Search for the cell housing the specified text and yield its [X, Y] center coordinate. 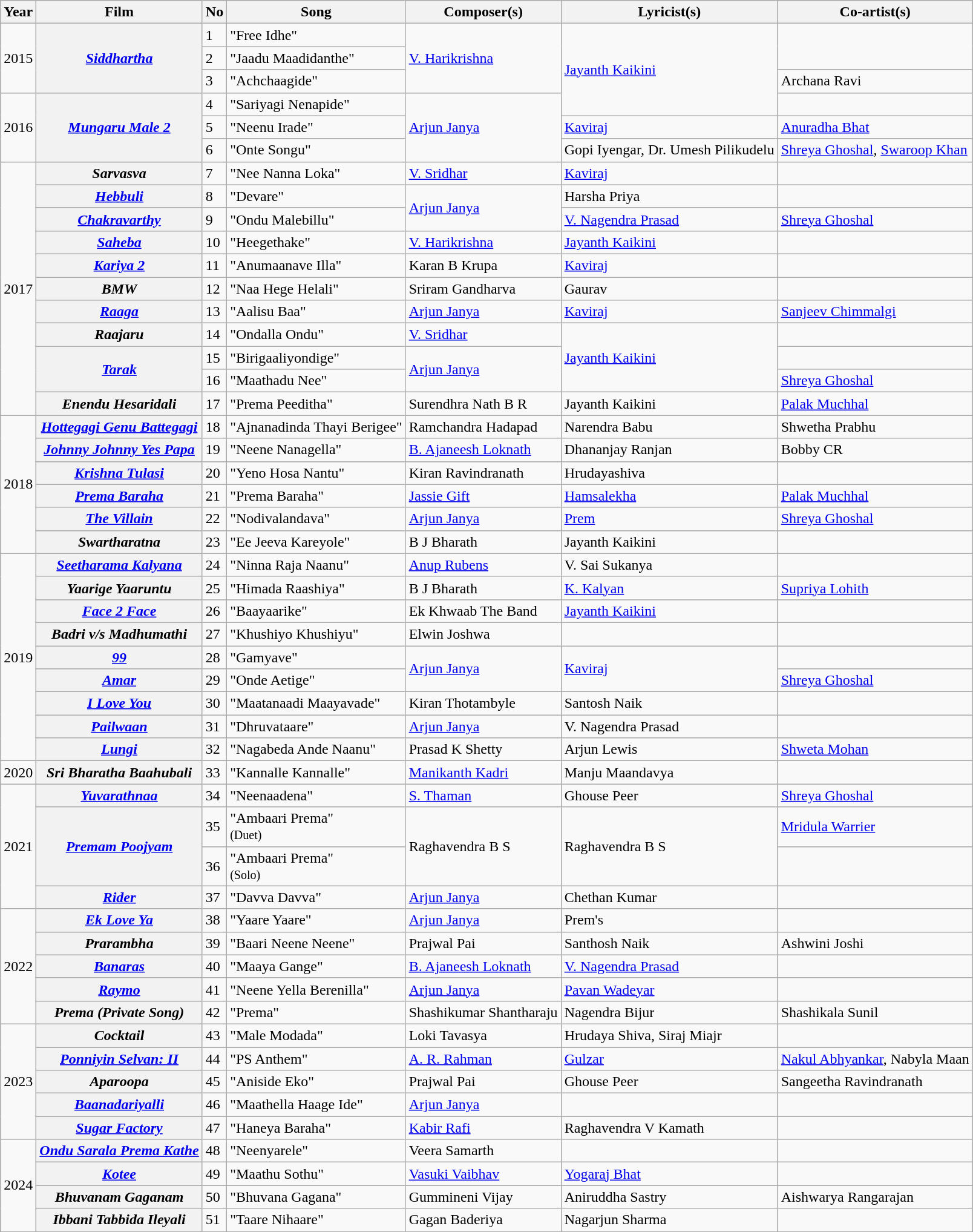
26 [214, 611]
Gagan Baderiya [483, 1220]
"Nee Nanna Loka" [316, 173]
Raymo [119, 989]
"Khushiyo Khushiyu" [316, 634]
35 [214, 827]
38 [214, 920]
Rider [119, 897]
20 [214, 473]
36 [214, 866]
Karan B Krupa [483, 265]
13 [214, 312]
48 [214, 1151]
Kotee [119, 1174]
"Naa Hege Helali" [316, 289]
Sanjeev Chimmalgi [875, 312]
Composer(s) [483, 12]
"Free Idhe" [316, 35]
14 [214, 335]
S. Thaman [483, 796]
"Prema" [316, 1012]
"Ninna Raja Naanu" [316, 565]
Prema (Private Song) [119, 1012]
Gaurav [669, 289]
Seetharama Kalyana [119, 565]
Nakul Abhyankar, Nabyla Maan [875, 1059]
Siddhartha [119, 58]
"Neenyarele" [316, 1151]
Amar [119, 680]
"Davva Davva" [316, 897]
"Maaya Gange" [316, 966]
"Maathella Haage Ide" [316, 1105]
Aniruddha Sastry [669, 1197]
23 [214, 542]
Loki Tavasya [483, 1035]
7 [214, 173]
"Ee Jeeva Kareyole" [316, 542]
16 [214, 381]
28 [214, 657]
Raghavendra V Kamath [669, 1128]
Surendhra Nath B R [483, 404]
Prema Baraha [119, 496]
45 [214, 1082]
Saheba [119, 242]
Shwetha Prabhu [875, 427]
"Neenu Irade" [316, 127]
"PS Anthem" [316, 1059]
Shashikala Sunil [875, 1012]
Nagarjun Sharma [669, 1220]
"Birigaaliyondige" [316, 358]
8 [214, 196]
"Heegethake" [316, 242]
The Villain [119, 519]
"Devare" [316, 196]
Vasuki Vaibhav [483, 1174]
Aishwarya Rangarajan [875, 1197]
"Baari Neene Neene" [316, 943]
I Love You [119, 703]
42 [214, 1012]
"Ondu Malebillu" [316, 219]
Baanadariyalli [119, 1105]
2017 [18, 288]
Ek Khwaab The Band [483, 611]
2021 [18, 846]
10 [214, 242]
Premam Poojyam [119, 846]
"Aalisu Baa" [316, 312]
50 [214, 1197]
Nagendra Bijur [669, 1012]
12 [214, 289]
Jassie Gift [483, 496]
29 [214, 680]
Lungi [119, 749]
Song [316, 12]
44 [214, 1059]
33 [214, 772]
Hebbuli [119, 196]
Yaarige Yaaruntu [119, 588]
Kabir Rafi [483, 1128]
Swartharatna [119, 542]
"Maatanaadi Maayavade" [316, 703]
Raaga [119, 312]
Santhosh Naik [669, 943]
Dhananjay Ranjan [669, 450]
2016 [18, 127]
Kariya 2 [119, 265]
Ponniyin Selvan: II [119, 1059]
6 [214, 150]
2 [214, 58]
Sugar Factory [119, 1128]
Pavan Wadeyar [669, 989]
2024 [18, 1185]
Krishna Tulasi [119, 473]
43 [214, 1035]
Ibbani Tabbida Ileyali [119, 1220]
Gummineni Vijay [483, 1197]
37 [214, 897]
"Neene Nanagella" [316, 450]
Sri Bharatha Baahubali [119, 772]
Manikanth Kadri [483, 772]
Johnny Johnny Yes Papa [119, 450]
Kiran Ravindranath [483, 473]
Hrudayashiva [669, 473]
"Maathu Sothu" [316, 1174]
K. Kalyan [669, 588]
Pailwaan [119, 726]
2023 [18, 1081]
40 [214, 966]
Tarak [119, 369]
Yuvarathnaa [119, 796]
18 [214, 427]
17 [214, 404]
A. R. Rahman [483, 1059]
Prem's [669, 920]
"Onde Aetige" [316, 680]
Lyricist(s) [669, 12]
46 [214, 1105]
Santosh Naik [669, 703]
19 [214, 450]
21 [214, 496]
"Ambaari Prema"(Duet) [316, 827]
Bhuvanam Gaganam [119, 1197]
"Jaadu Maadidanthe" [316, 58]
Chakravarthy [119, 219]
Bobby CR [875, 450]
49 [214, 1174]
Mungaru Male 2 [119, 127]
99 [119, 657]
"Taare Nihaare" [316, 1220]
Badri v/s Madhumathi [119, 634]
Sangeetha Ravindranath [875, 1082]
Banaras [119, 966]
"Gamyave" [316, 657]
"Achchaagide" [316, 81]
1 [214, 35]
Hrudaya Shiva, Siraj Miajr [669, 1035]
47 [214, 1128]
"Ondalla Ondu" [316, 335]
Face 2 Face [119, 611]
"Nodivalandava" [316, 519]
Anuradha Bhat [875, 127]
15 [214, 358]
"Prema Peeditha" [316, 404]
Ashwini Joshi [875, 943]
31 [214, 726]
3 [214, 81]
2018 [18, 484]
25 [214, 588]
"Ajnanadinda Thayi Berigee" [316, 427]
2020 [18, 772]
"Himada Raashiya" [316, 588]
"Neene Yella Berenilla" [316, 989]
Hamsalekha [669, 496]
9 [214, 219]
Chethan Kumar [669, 897]
"Male Modada" [316, 1035]
32 [214, 749]
Shreya Ghoshal, Swaroop Khan [875, 150]
"Neenaadena" [316, 796]
24 [214, 565]
Ramchandra Hadapad [483, 427]
Anup Rubens [483, 565]
"Onte Songu" [316, 150]
Prem [669, 519]
41 [214, 989]
2022 [18, 966]
34 [214, 796]
Kiran Thotambyle [483, 703]
Prasad K Shetty [483, 749]
Supriya Lohith [875, 588]
Ondu Sarala Prema Kathe [119, 1151]
V. Sai Sukanya [669, 565]
Hottegagi Genu Battegagi [119, 427]
Ek Love Ya [119, 920]
"Prema Baraha" [316, 496]
Veera Samarth [483, 1151]
Yogaraj Bhat [669, 1174]
Narendra Babu [669, 427]
27 [214, 634]
Manju Maandavya [669, 772]
Elwin Joshwa [483, 634]
4 [214, 104]
Co-artist(s) [875, 12]
BMW [119, 289]
30 [214, 703]
Raajaru [119, 335]
No [214, 12]
Year [18, 12]
"Baayaarike" [316, 611]
Sarvasva [119, 173]
Aparoopa [119, 1082]
2015 [18, 58]
Sriram Gandharva [483, 289]
"Yeno Hosa Nantu" [316, 473]
Harsha Priya [669, 196]
"Haneya Baraha" [316, 1128]
Mridula Warrier [875, 827]
"Kannalle Kannalle" [316, 772]
Cocktail [119, 1035]
"Maathadu Nee" [316, 381]
"Nagabeda Ande Naanu" [316, 749]
"Bhuvana Gagana" [316, 1197]
5 [214, 127]
Shweta Mohan [875, 749]
"Anumaanave Illa" [316, 265]
Enendu Hesaridali [119, 404]
22 [214, 519]
"Sariyagi Nenapide" [316, 104]
Gopi Iyengar, Dr. Umesh Pilikudelu [669, 150]
39 [214, 943]
Arjun Lewis [669, 749]
"Ambaari Prema"(Solo) [316, 866]
Prarambha [119, 943]
Gulzar [669, 1059]
"Yaare Yaare" [316, 920]
51 [214, 1220]
Archana Ravi [875, 81]
"Dhruvataare" [316, 726]
Film [119, 12]
11 [214, 265]
Shashikumar Shantharaju [483, 1012]
"Aniside Eko" [316, 1082]
2019 [18, 657]
